Search for the cell housing the specified text and yield its [X, Y] center coordinate. 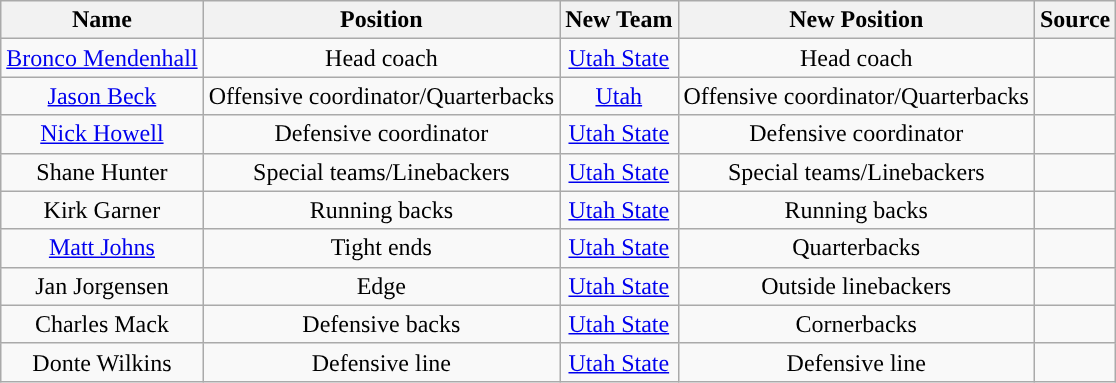
Jan Jorgensen [102, 286]
Kirk Garner [102, 210]
Position [381, 20]
Charles Mack [102, 324]
New Position [856, 20]
Nick Howell [102, 134]
Edge [381, 286]
Shane Hunter [102, 172]
Cornerbacks [856, 324]
Matt Johns [102, 248]
Tight ends [381, 248]
Jason Beck [102, 96]
Defensive backs [381, 324]
Name [102, 20]
Quarterbacks [856, 248]
Source [1074, 20]
Bronco Mendenhall [102, 58]
Donte Wilkins [102, 362]
New Team [619, 20]
Utah [619, 96]
Outside linebackers [856, 286]
